Extract the (x, y) coordinate from the center of the cell holding the provided text.  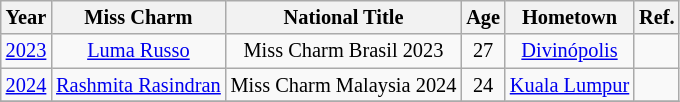
Miss Charm Brasil 2023 (344, 51)
27 (483, 51)
Divinópolis (570, 51)
Miss Charm (138, 17)
Kuala Lumpur (570, 85)
Age (483, 17)
Luma Russo (138, 51)
24 (483, 85)
2024 (26, 85)
Rashmita Rasindran (138, 85)
National Title (344, 17)
Ref. (656, 17)
2023 (26, 51)
Miss Charm Malaysia 2024 (344, 85)
Year (26, 17)
Hometown (570, 17)
